Locate the cell with the specified text and output its [X, Y] center coordinate. 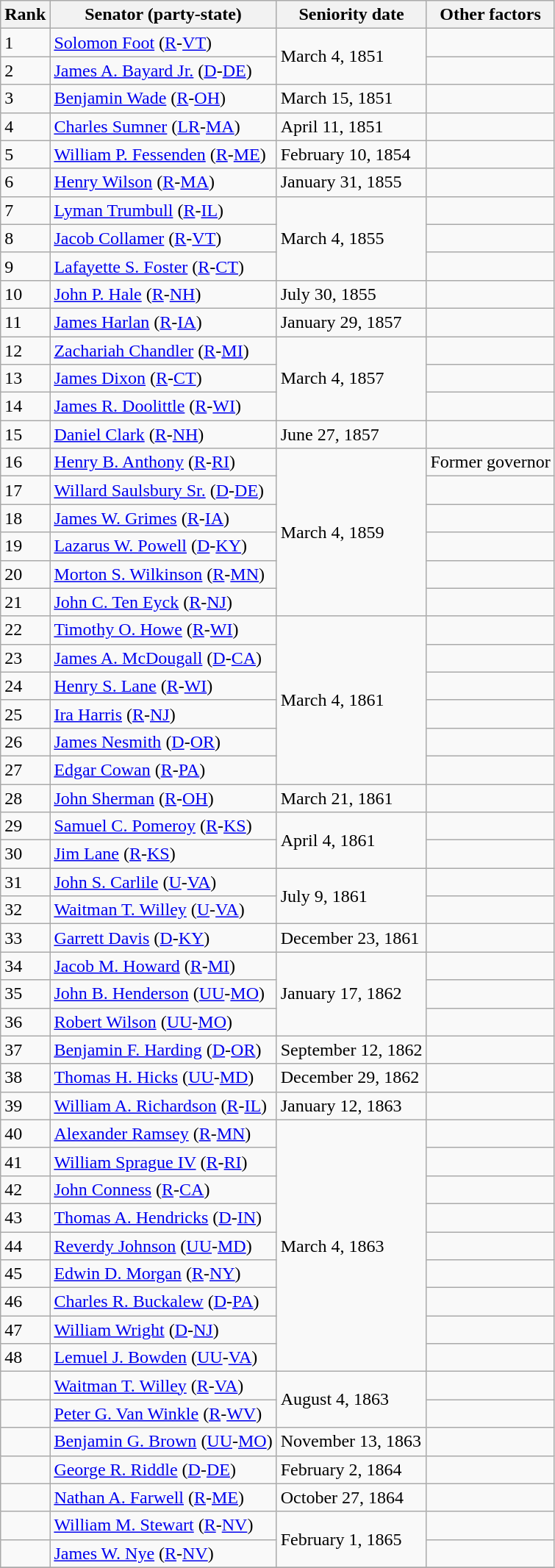
John C. Ten Eyck (R-NJ) [163, 602]
3 [25, 99]
46 [25, 1302]
October 27, 1864 [351, 1497]
Edwin D. Morgan (R-NY) [163, 1274]
March 4, 1863 [351, 1245]
November 13, 1863 [351, 1442]
July 30, 1855 [351, 294]
Jacob M. Howard (R-MI) [163, 966]
Lemuel J. Bowden (UU-VA) [163, 1358]
George R. Riddle (D-DE) [163, 1469]
James W. Grimes (R-IA) [163, 518]
June 27, 1857 [351, 434]
Henry Wilson (R-MA) [163, 182]
Morton S. Wilkinson (R-MN) [163, 574]
March 4, 1851 [351, 57]
James Nesmith (D-OR) [163, 742]
35 [25, 994]
Senator (party-state) [163, 15]
25 [25, 714]
12 [25, 351]
Henry S. Lane (R-WI) [163, 686]
Henry B. Anthony (R-RI) [163, 462]
James W. Nye (R-NV) [163, 1553]
7 [25, 210]
13 [25, 379]
47 [25, 1330]
5 [25, 154]
Benjamin G. Brown (UU-MO) [163, 1442]
42 [25, 1189]
Edgar Cowan (R-PA) [163, 770]
March 4, 1859 [351, 532]
Benjamin Wade (R-OH) [163, 99]
11 [25, 322]
10 [25, 294]
29 [25, 826]
John P. Hale (R-NH) [163, 294]
15 [25, 434]
Lafayette S. Foster (R-CT) [163, 266]
27 [25, 770]
Other factors [490, 15]
30 [25, 854]
December 23, 1861 [351, 938]
Lyman Trumbull (R-IL) [163, 210]
James Dixon (R-CT) [163, 379]
John Sherman (R-OH) [163, 798]
William M. Stewart (R-NV) [163, 1525]
James R. Doolittle (R-WI) [163, 407]
26 [25, 742]
4 [25, 126]
Rank [25, 15]
36 [25, 1022]
40 [25, 1134]
Thomas A. Hendricks (D-IN) [163, 1217]
March 21, 1861 [351, 798]
22 [25, 630]
20 [25, 574]
Ira Harris (R-NJ) [163, 714]
April 4, 1861 [351, 840]
34 [25, 966]
41 [25, 1161]
44 [25, 1246]
Jacob Collamer (R-VT) [163, 238]
William A. Richardson (R-IL) [163, 1106]
21 [25, 602]
Garrett Davis (D-KY) [163, 938]
38 [25, 1078]
23 [25, 658]
16 [25, 462]
James Harlan (R-IA) [163, 322]
Solomon Foot (R-VT) [163, 43]
February 2, 1864 [351, 1469]
1 [25, 43]
9 [25, 266]
37 [25, 1050]
February 10, 1854 [351, 154]
John S. Carlile (U-VA) [163, 882]
Robert Wilson (UU-MO) [163, 1022]
19 [25, 546]
August 4, 1863 [351, 1400]
July 9, 1861 [351, 896]
Charles R. Buckalew (D-PA) [163, 1302]
Daniel Clark (R-NH) [163, 434]
Zachariah Chandler (R-MI) [163, 351]
Alexander Ramsey (R-MN) [163, 1134]
8 [25, 238]
43 [25, 1217]
2 [25, 71]
James A. McDougall (D-CA) [163, 658]
48 [25, 1358]
Willard Saulsbury Sr. (D-DE) [163, 490]
January 12, 1863 [351, 1106]
William Sprague IV (R-RI) [163, 1161]
39 [25, 1106]
March 15, 1851 [351, 99]
Charles Sumner (LR-MA) [163, 126]
December 29, 1862 [351, 1078]
April 11, 1851 [351, 126]
17 [25, 490]
Lazarus W. Powell (D-KY) [163, 546]
Thomas H. Hicks (UU-MD) [163, 1078]
March 4, 1861 [351, 700]
January 31, 1855 [351, 182]
Nathan A. Farwell (R-ME) [163, 1497]
William P. Fessenden (R-ME) [163, 154]
March 4, 1855 [351, 238]
John B. Henderson (UU-MO) [163, 994]
Jim Lane (R-KS) [163, 854]
Reverdy Johnson (UU-MD) [163, 1246]
January 17, 1862 [351, 994]
September 12, 1862 [351, 1050]
18 [25, 518]
March 4, 1857 [351, 379]
24 [25, 686]
Benjamin F. Harding (D-OR) [163, 1050]
William Wright (D-NJ) [163, 1330]
32 [25, 910]
February 1, 1865 [351, 1539]
Timothy O. Howe (R-WI) [163, 630]
31 [25, 882]
January 29, 1857 [351, 322]
Peter G. Van Winkle (R-WV) [163, 1414]
James A. Bayard Jr. (D-DE) [163, 71]
6 [25, 182]
45 [25, 1274]
14 [25, 407]
John Conness (R-CA) [163, 1189]
Seniority date [351, 15]
28 [25, 798]
Waitman T. Willey (R-VA) [163, 1386]
Samuel C. Pomeroy (R-KS) [163, 826]
33 [25, 938]
Waitman T. Willey (U-VA) [163, 910]
Former governor [490, 462]
